Search for the cell housing the specified text and yield its [X, Y] center coordinate. 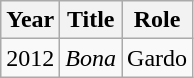
2012 [30, 58]
Title [91, 20]
Bona [91, 58]
Role [158, 20]
Year [30, 20]
Gardo [158, 58]
